From the cell containing the given text, extract its center point as [x, y] coordinate. 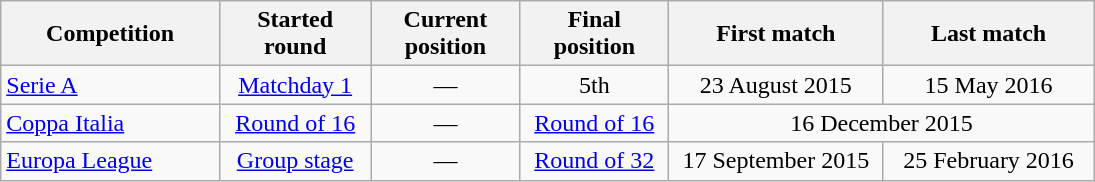
Final position [594, 34]
15 May 2016 [988, 85]
Matchday 1 [294, 85]
First match [776, 34]
Current position [446, 34]
17 September 2015 [776, 161]
Started round [294, 34]
25 February 2016 [988, 161]
Last match [988, 34]
Round of 32 [594, 161]
Serie A [110, 85]
Group stage [294, 161]
Coppa Italia [110, 123]
Competition [110, 34]
16 December 2015 [882, 123]
23 August 2015 [776, 85]
5th [594, 85]
Europa League [110, 161]
